Find where the given text appears and provide that cell's center as (x, y) coordinate. 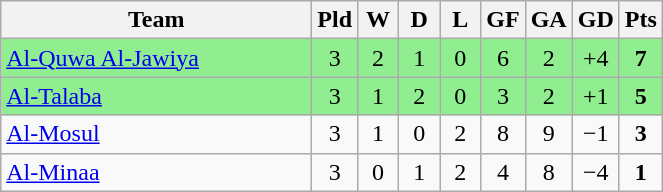
D (420, 20)
−4 (596, 172)
7 (640, 58)
GD (596, 20)
L (460, 20)
−1 (596, 134)
W (378, 20)
4 (503, 172)
GF (503, 20)
Al-Minaa (156, 172)
5 (640, 96)
9 (548, 134)
Pts (640, 20)
Al-Talaba (156, 96)
Al-Quwa Al-Jawiya (156, 58)
Pld (335, 20)
+4 (596, 58)
+1 (596, 96)
GA (548, 20)
Al-Mosul (156, 134)
Team (156, 20)
6 (503, 58)
